Detect which cell encompasses the target text, then output its (x, y) center coordinate. 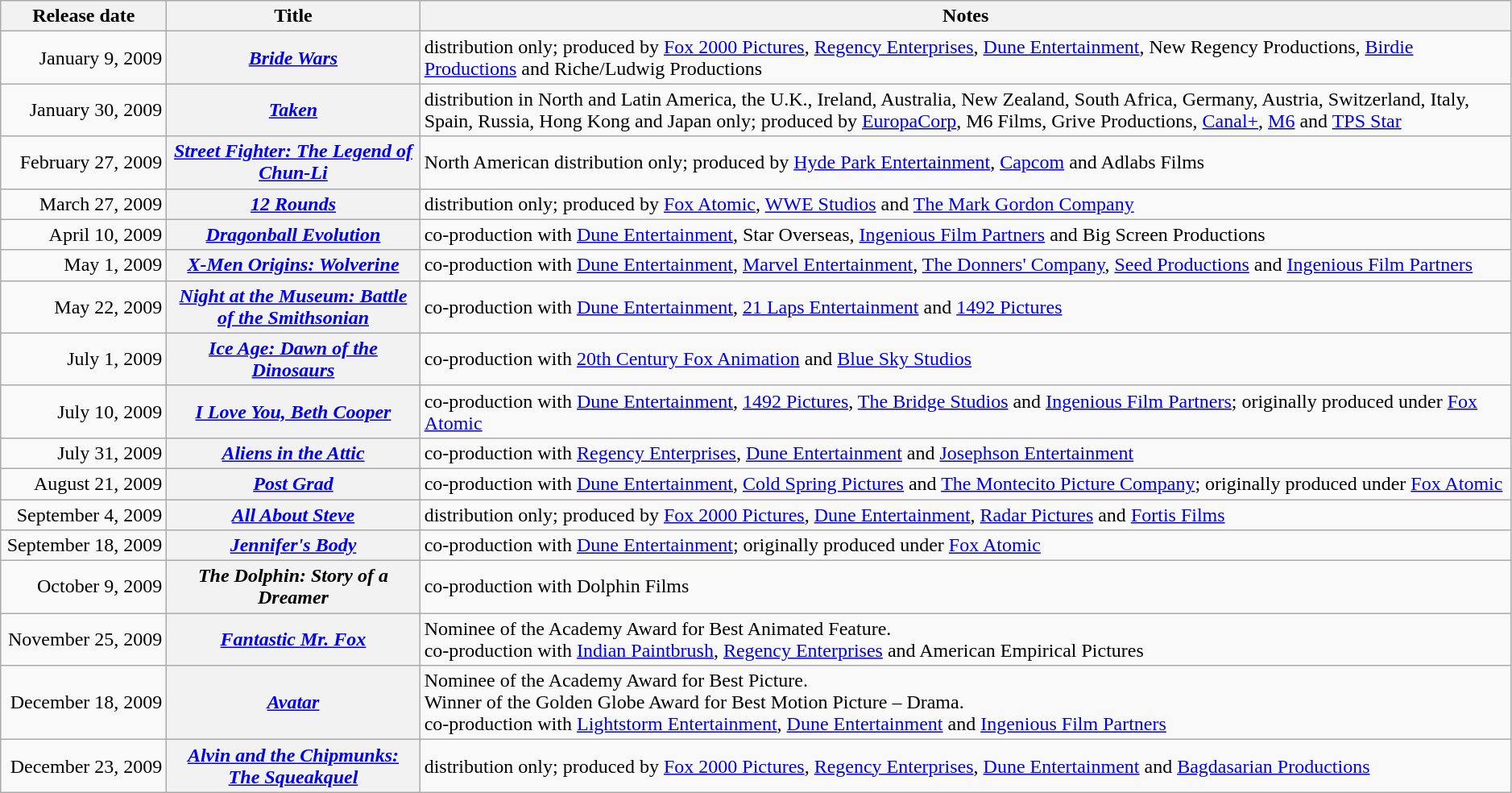
Dragonball Evolution (293, 235)
July 31, 2009 (84, 453)
Release date (84, 16)
January 9, 2009 (84, 58)
co-production with Dune Entertainment, 21 Laps Entertainment and 1492 Pictures (965, 306)
distribution only; produced by Fox Atomic, WWE Studios and The Mark Gordon Company (965, 204)
December 23, 2009 (84, 766)
August 21, 2009 (84, 484)
co-production with Dune Entertainment; originally produced under Fox Atomic (965, 546)
July 10, 2009 (84, 411)
12 Rounds (293, 204)
Nominee of the Academy Award for Best Animated Feature.co-production with Indian Paintbrush, Regency Enterprises and American Empirical Pictures (965, 640)
December 18, 2009 (84, 703)
co-production with Dolphin Films (965, 587)
September 4, 2009 (84, 515)
co-production with Regency Enterprises, Dune Entertainment and Josephson Entertainment (965, 453)
February 27, 2009 (84, 163)
I Love You, Beth Cooper (293, 411)
May 22, 2009 (84, 306)
North American distribution only; produced by Hyde Park Entertainment, Capcom and Adlabs Films (965, 163)
Bride Wars (293, 58)
X-Men Origins: Wolverine (293, 265)
May 1, 2009 (84, 265)
Ice Age: Dawn of the Dinosaurs (293, 359)
distribution only; produced by Fox 2000 Pictures, Dune Entertainment, Radar Pictures and Fortis Films (965, 515)
Jennifer's Body (293, 546)
co-production with Dune Entertainment, Marvel Entertainment, The Donners' Company, Seed Productions and Ingenious Film Partners (965, 265)
Title (293, 16)
November 25, 2009 (84, 640)
co-production with Dune Entertainment, 1492 Pictures, The Bridge Studios and Ingenious Film Partners; originally produced under Fox Atomic (965, 411)
The Dolphin: Story of a Dreamer (293, 587)
All About Steve (293, 515)
Alvin and the Chipmunks: The Squeakquel (293, 766)
Aliens in the Attic (293, 453)
co-production with Dune Entertainment, Star Overseas, Ingenious Film Partners and Big Screen Productions (965, 235)
co-production with Dune Entertainment, Cold Spring Pictures and The Montecito Picture Company; originally produced under Fox Atomic (965, 484)
Notes (965, 16)
April 10, 2009 (84, 235)
Fantastic Mr. Fox (293, 640)
Street Fighter: The Legend of Chun-Li (293, 163)
Avatar (293, 703)
Post Grad (293, 484)
September 18, 2009 (84, 546)
July 1, 2009 (84, 359)
co-production with 20th Century Fox Animation and Blue Sky Studios (965, 359)
October 9, 2009 (84, 587)
distribution only; produced by Fox 2000 Pictures, Regency Enterprises, Dune Entertainment and Bagdasarian Productions (965, 766)
Night at the Museum: Battle of the Smithsonian (293, 306)
Taken (293, 110)
March 27, 2009 (84, 204)
January 30, 2009 (84, 110)
